Output the (X, Y) coordinate of the center of the cell containing the given text.  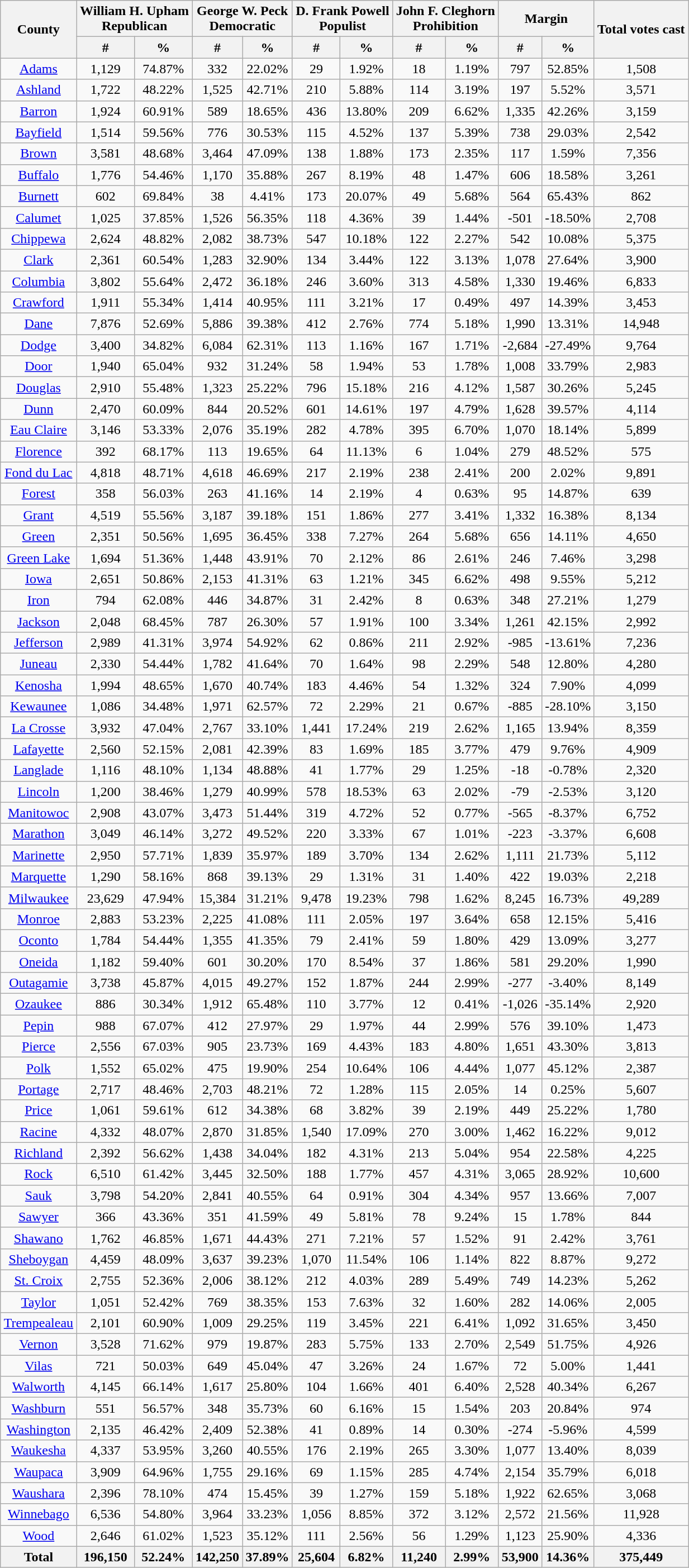
50.86% (164, 579)
5,212 (642, 579)
1,525 (217, 90)
548 (520, 664)
31.24% (268, 366)
338 (316, 536)
4.78% (367, 430)
15.45% (268, 1493)
1,008 (520, 366)
38.73% (268, 239)
575 (642, 451)
170 (316, 961)
46.69% (268, 473)
3,400 (106, 345)
4 (419, 494)
0.77% (472, 813)
1,526 (217, 217)
2,470 (106, 409)
52 (419, 813)
270 (419, 1132)
55.56% (164, 515)
1.31% (367, 876)
1.54% (472, 1408)
868 (217, 876)
28.92% (568, 1174)
-13.61% (568, 643)
8.54% (367, 961)
3.33% (367, 834)
319 (316, 813)
51.75% (568, 1345)
4.36% (367, 217)
George W. PeckDemocratic (243, 19)
5.39% (472, 132)
45.87% (164, 983)
3,473 (217, 813)
3,049 (106, 834)
1,330 (520, 281)
1.40% (472, 876)
1,784 (106, 940)
1,025 (106, 217)
375,449 (642, 1557)
Jackson (39, 622)
9.24% (472, 1217)
285 (419, 1472)
1.21% (367, 579)
602 (106, 196)
Kenosha (39, 685)
14.61% (367, 409)
2.35% (472, 154)
6.40% (472, 1387)
Margin (547, 19)
25,604 (316, 1557)
1,695 (217, 536)
7,236 (642, 643)
169 (316, 1047)
1.94% (367, 366)
3.41% (472, 515)
796 (316, 388)
-0.78% (568, 770)
56.62% (164, 1153)
589 (217, 111)
5.81% (367, 1217)
0.30% (472, 1429)
48.21% (268, 1089)
13.80% (367, 111)
4.41% (268, 196)
Waukesha (39, 1451)
159 (419, 1493)
-501 (520, 217)
2,556 (106, 1047)
2,218 (642, 876)
5.00% (568, 1366)
Polk (39, 1068)
Florence (39, 451)
3.12% (472, 1514)
1,414 (217, 303)
8 (419, 600)
4.80% (472, 1047)
1,671 (217, 1238)
Outagamie (39, 983)
50.56% (164, 536)
48.07% (164, 1132)
797 (520, 69)
Lincoln (39, 792)
1,473 (642, 1026)
30.53% (268, 132)
65.02% (164, 1068)
91 (520, 1238)
29.03% (568, 132)
1,123 (520, 1536)
-18 (520, 770)
4,337 (106, 1451)
6,510 (106, 1174)
3.13% (472, 260)
152 (316, 983)
52.42% (164, 1302)
Door (39, 366)
29.25% (268, 1323)
Sheboygan (39, 1259)
267 (316, 175)
11.13% (367, 451)
5.52% (568, 90)
8,134 (642, 515)
4.52% (367, 132)
1,355 (217, 940)
0.49% (472, 303)
351 (217, 1217)
44.43% (268, 1238)
13.09% (568, 940)
4,280 (642, 664)
Milwaukee (39, 898)
52.36% (164, 1280)
578 (316, 792)
Calumet (39, 217)
3,909 (106, 1472)
7,007 (642, 1195)
18 (419, 69)
43.36% (164, 1217)
34.82% (164, 345)
25.80% (268, 1387)
9,764 (642, 345)
Grant (39, 515)
64.96% (164, 1472)
264 (419, 536)
304 (419, 1195)
8,359 (642, 728)
53,900 (520, 1557)
3,464 (217, 154)
55.64% (164, 281)
6.41% (472, 1323)
547 (316, 239)
263 (217, 494)
Fond du Lac (39, 473)
41.59% (268, 1217)
Racine (39, 1132)
551 (106, 1408)
142,250 (217, 1557)
436 (316, 111)
4.74% (472, 1472)
6,267 (642, 1387)
2,870 (217, 1132)
Chippewa (39, 239)
2,989 (106, 643)
-28.10% (568, 707)
3,761 (642, 1238)
4,145 (106, 1387)
3.34% (472, 622)
9,012 (642, 1132)
345 (419, 579)
3,932 (106, 728)
3,150 (642, 707)
54 (419, 685)
La Crosse (39, 728)
Waupaca (39, 1472)
114 (419, 90)
32.90% (268, 260)
649 (217, 1366)
4,650 (642, 536)
1.64% (367, 664)
6.70% (472, 430)
-79 (520, 792)
2.76% (367, 324)
26.30% (268, 622)
-2,684 (520, 345)
3,900 (642, 260)
479 (520, 749)
Total (39, 1557)
1,182 (106, 961)
13.40% (568, 1451)
-3.37% (568, 834)
58 (316, 366)
1,514 (106, 132)
6,536 (106, 1514)
176 (316, 1451)
20.52% (268, 409)
Bayfield (39, 132)
498 (520, 579)
1,116 (106, 770)
Washburn (39, 1408)
988 (106, 1026)
1,755 (217, 1472)
216 (419, 388)
60.90% (164, 1323)
581 (520, 961)
1,129 (106, 69)
1.91% (367, 622)
954 (520, 1153)
48.65% (164, 685)
-565 (520, 813)
17.09% (367, 1132)
78.10% (164, 1493)
5,899 (642, 430)
48.71% (164, 473)
1,694 (106, 557)
56.03% (164, 494)
Eau Claire (39, 430)
35.73% (268, 1408)
1.04% (472, 451)
38 (217, 196)
2,767 (217, 728)
3,445 (217, 1174)
59.56% (164, 132)
211 (419, 643)
3,802 (106, 281)
Adams (39, 69)
5,245 (642, 388)
4,818 (106, 473)
21.56% (568, 1514)
905 (217, 1047)
862 (642, 196)
1,290 (106, 876)
1,780 (642, 1111)
2.61% (472, 557)
62 (316, 643)
21 (419, 707)
4.79% (472, 409)
Sawyer (39, 1217)
358 (106, 494)
John F. CleghornProhibition (446, 19)
22.02% (268, 69)
38.46% (164, 792)
24 (419, 1366)
41.35% (268, 940)
10,600 (642, 1174)
Wood (39, 1536)
69 (316, 1472)
3.26% (367, 1366)
42.26% (568, 111)
5,416 (642, 919)
9.55% (568, 579)
8,245 (520, 898)
1,922 (520, 1493)
2,361 (106, 260)
52.85% (568, 69)
4.72% (367, 813)
32.50% (268, 1174)
-277 (520, 983)
27.97% (268, 1026)
2,950 (106, 855)
-885 (520, 707)
Vilas (39, 1366)
1.14% (472, 1259)
30.34% (164, 1004)
36.18% (268, 281)
2,646 (106, 1536)
6.82% (367, 1557)
0.41% (472, 1004)
289 (419, 1280)
3,146 (106, 430)
2,154 (520, 1472)
1,111 (520, 855)
313 (419, 281)
1.97% (367, 1026)
1,061 (106, 1111)
203 (520, 1408)
48.52% (568, 451)
38.35% (268, 1302)
475 (217, 1068)
137 (419, 132)
2,703 (217, 1089)
7.21% (367, 1238)
18.53% (367, 792)
48.10% (164, 770)
20.07% (367, 196)
2,392 (106, 1153)
217 (316, 473)
1,540 (316, 1132)
2,396 (106, 1493)
61.02% (164, 1536)
Walworth (39, 1387)
1,552 (106, 1068)
59.40% (164, 961)
1.66% (367, 1387)
153 (316, 1302)
7,356 (642, 154)
1.88% (367, 154)
53.95% (164, 1451)
2,883 (106, 919)
1.80% (472, 940)
1,912 (217, 1004)
Total votes cast (642, 29)
254 (316, 1068)
1,651 (520, 1047)
Vernon (39, 1345)
188 (316, 1174)
1,170 (217, 175)
Forest (39, 494)
5.04% (472, 1153)
2.27% (472, 239)
52.15% (164, 749)
3,187 (217, 515)
16.22% (568, 1132)
8.85% (367, 1514)
-985 (520, 643)
39.38% (268, 324)
3.00% (472, 1132)
52.38% (268, 1429)
30.26% (568, 388)
182 (316, 1153)
-1,026 (520, 1004)
Manitowoc (39, 813)
46.14% (164, 834)
1,086 (106, 707)
4,225 (642, 1153)
68 (316, 1111)
57.71% (164, 855)
1,994 (106, 685)
265 (419, 1451)
48.46% (164, 1089)
14.23% (568, 1280)
Richland (39, 1153)
5,262 (642, 1280)
30.20% (268, 961)
56.57% (164, 1408)
1.52% (472, 1238)
2,006 (217, 1280)
Kewaunee (39, 707)
1.92% (367, 69)
457 (419, 1174)
1.62% (472, 898)
41.64% (268, 664)
2,225 (217, 919)
35.97% (268, 855)
564 (520, 196)
3.64% (472, 919)
4.44% (472, 1068)
14.87% (568, 494)
Rock (39, 1174)
39.13% (268, 876)
7.27% (367, 536)
23,629 (106, 898)
13.31% (568, 324)
3,581 (106, 154)
2,572 (520, 1514)
50.03% (164, 1366)
3,637 (217, 1259)
189 (316, 855)
Dunn (39, 409)
932 (217, 366)
324 (520, 685)
62.57% (268, 707)
5.88% (367, 90)
33.23% (268, 1514)
974 (642, 1408)
4,459 (106, 1259)
6,084 (217, 345)
12.15% (568, 919)
219 (419, 728)
6,752 (642, 813)
49.27% (268, 983)
1,051 (106, 1302)
-274 (520, 1429)
7.63% (367, 1302)
4,099 (642, 685)
48.88% (268, 770)
774 (419, 324)
39.23% (268, 1259)
45.04% (268, 1366)
53.33% (164, 430)
212 (316, 1280)
-8.37% (568, 813)
238 (419, 473)
52.69% (164, 324)
3,298 (642, 557)
59 (419, 940)
19.03% (568, 876)
8.19% (367, 175)
271 (316, 1238)
47 (316, 1366)
8.87% (568, 1259)
0.25% (568, 1089)
1.59% (568, 154)
1,134 (217, 770)
3,261 (642, 175)
5,607 (642, 1089)
18.58% (568, 175)
Marinette (39, 855)
1.32% (472, 685)
244 (419, 983)
Sauk (39, 1195)
3,571 (642, 90)
68.17% (164, 451)
-3.40% (568, 983)
4,618 (217, 473)
9,272 (642, 1259)
3.44% (367, 260)
1.19% (472, 69)
39.18% (268, 515)
7,876 (106, 324)
38.12% (268, 1280)
5,375 (642, 239)
53.23% (164, 919)
2,387 (642, 1068)
12 (419, 1004)
31.85% (268, 1132)
1,078 (520, 260)
2,920 (642, 1004)
9.76% (568, 749)
21.73% (568, 855)
1,438 (217, 1153)
2,101 (106, 1323)
County (39, 29)
19.46% (568, 281)
3,453 (642, 303)
60.91% (164, 111)
1.16% (367, 345)
422 (520, 876)
2,153 (217, 579)
27.64% (568, 260)
37 (419, 961)
60.09% (164, 409)
4,114 (642, 409)
20.84% (568, 1408)
749 (520, 1280)
3.45% (367, 1323)
1.67% (472, 1366)
46.85% (164, 1238)
41.16% (268, 494)
31.65% (568, 1323)
1.27% (367, 1493)
794 (106, 600)
8,149 (642, 983)
-223 (520, 834)
62.65% (568, 1493)
34.87% (268, 600)
1.15% (367, 1472)
Oneida (39, 961)
2,005 (642, 1302)
2,542 (642, 132)
16.73% (568, 898)
Marathon (39, 834)
St. Croix (39, 1280)
2,841 (217, 1195)
110 (316, 1004)
62.31% (268, 345)
Iowa (39, 579)
0.67% (472, 707)
65.43% (568, 196)
4.46% (367, 685)
36.45% (268, 536)
6,018 (642, 1472)
1,911 (106, 303)
2,472 (217, 281)
2.12% (367, 557)
4.12% (472, 388)
34.48% (164, 707)
58.16% (164, 876)
Marquette (39, 876)
979 (217, 1345)
-2.53% (568, 792)
27.21% (568, 600)
Iron (39, 600)
Green Lake (39, 557)
53 (419, 366)
3,272 (217, 834)
9,891 (642, 473)
54.92% (268, 643)
2.56% (367, 1536)
138 (316, 154)
22.58% (568, 1153)
1,776 (106, 175)
Shawano (39, 1238)
61.42% (164, 1174)
2,549 (520, 1345)
4,926 (642, 1345)
54.46% (164, 175)
474 (217, 1493)
42.39% (268, 749)
4.34% (472, 1195)
32 (419, 1302)
65.04% (164, 366)
Crawford (39, 303)
40.95% (268, 303)
19.90% (268, 1068)
Washington (39, 1429)
2,717 (106, 1089)
11,240 (419, 1557)
35.19% (268, 430)
2,320 (642, 770)
34.38% (268, 1111)
2,910 (106, 388)
6 (419, 451)
29.20% (568, 961)
Dane (39, 324)
769 (217, 1302)
48.22% (164, 90)
2,624 (106, 239)
Dodge (39, 345)
-35.14% (568, 1004)
-27.49% (568, 345)
1,722 (106, 90)
48 (419, 175)
822 (520, 1259)
639 (642, 494)
54.80% (164, 1514)
18.65% (268, 111)
Ashland (39, 90)
Pierce (39, 1047)
39.57% (568, 409)
Portage (39, 1089)
19.87% (268, 1345)
429 (520, 940)
2.70% (472, 1345)
401 (419, 1387)
2,983 (642, 366)
Lafayette (39, 749)
1,323 (217, 388)
606 (520, 175)
67.07% (164, 1026)
2,081 (217, 749)
1,009 (217, 1323)
42.15% (568, 622)
1,924 (106, 111)
16.38% (568, 515)
10.18% (367, 239)
37.89% (268, 1557)
56 (419, 1536)
656 (520, 536)
449 (520, 1111)
1,462 (520, 1132)
133 (419, 1345)
4,909 (642, 749)
1,335 (520, 111)
3,260 (217, 1451)
Taylor (39, 1302)
1,940 (106, 366)
1,971 (217, 707)
0.86% (367, 643)
3.21% (367, 303)
366 (106, 1217)
721 (106, 1366)
4,599 (642, 1429)
47.94% (164, 898)
33.79% (568, 366)
2,351 (106, 536)
3,964 (217, 1514)
2,076 (217, 430)
1.71% (472, 345)
392 (106, 451)
60 (316, 1408)
-5.96% (568, 1429)
100 (419, 622)
1,782 (217, 664)
4,519 (106, 515)
1,670 (217, 685)
54.20% (164, 1195)
68.45% (164, 622)
45.12% (568, 1068)
23.73% (268, 1047)
576 (520, 1026)
277 (419, 515)
33.10% (268, 728)
78 (419, 1217)
Price (39, 1111)
1,523 (217, 1536)
2,528 (520, 1387)
11,928 (642, 1514)
1.28% (367, 1089)
2,560 (106, 749)
2,409 (217, 1429)
40.74% (268, 685)
151 (316, 515)
Monroe (39, 919)
19.65% (268, 451)
41.08% (268, 919)
2,135 (106, 1429)
1,587 (520, 388)
446 (217, 600)
67 (419, 834)
1,617 (217, 1387)
1,092 (520, 1323)
196,150 (106, 1557)
35.79% (568, 1472)
55.34% (164, 303)
279 (520, 451)
66.14% (164, 1387)
612 (217, 1111)
658 (520, 919)
1.47% (472, 175)
56.35% (268, 217)
3,813 (642, 1047)
95 (520, 494)
1,508 (642, 69)
Burnett (39, 196)
776 (217, 132)
395 (419, 430)
65.48% (268, 1004)
3,159 (642, 111)
48.82% (164, 239)
14.39% (568, 303)
1,056 (316, 1514)
Brown (39, 154)
2,082 (217, 239)
8,039 (642, 1451)
Ozaukee (39, 1004)
15.18% (367, 388)
3.30% (472, 1451)
14.11% (568, 536)
62.08% (164, 600)
17.24% (367, 728)
Pepin (39, 1026)
43.30% (568, 1047)
18.14% (568, 430)
10.08% (568, 239)
83 (316, 749)
167 (419, 345)
210 (316, 90)
12.80% (568, 664)
19.23% (367, 898)
3,068 (642, 1493)
Douglas (39, 388)
48.68% (164, 154)
10.64% (367, 1068)
60.54% (164, 260)
0.89% (367, 1429)
98 (419, 664)
9,478 (316, 898)
49,289 (642, 898)
2.92% (472, 643)
1,200 (106, 792)
46.42% (164, 1429)
1,839 (217, 855)
3.19% (472, 90)
55.48% (164, 388)
738 (520, 132)
51.36% (164, 557)
7.46% (568, 557)
2,651 (106, 579)
29.16% (268, 1472)
2,048 (106, 622)
52.24% (164, 1557)
118 (316, 217)
4.58% (472, 281)
1.69% (367, 749)
15,384 (217, 898)
13.94% (568, 728)
17 (419, 303)
42.71% (268, 90)
Trempealeau (39, 1323)
2,330 (106, 664)
11.54% (367, 1259)
48.09% (164, 1259)
Clark (39, 260)
Green (39, 536)
5,886 (217, 324)
119 (316, 1323)
51.44% (268, 813)
2,908 (106, 813)
Columbia (39, 281)
-18.50% (568, 217)
5.75% (367, 1345)
3,798 (106, 1195)
3,528 (106, 1345)
4,336 (642, 1536)
79 (316, 940)
Waushara (39, 1493)
44 (419, 1026)
542 (520, 239)
1.01% (472, 834)
37.85% (164, 217)
4.43% (367, 1047)
59.61% (164, 1111)
1.60% (472, 1302)
2,755 (106, 1280)
283 (316, 1345)
220 (316, 834)
Juneau (39, 664)
1,165 (520, 728)
957 (520, 1195)
4,015 (217, 983)
200 (520, 473)
6,608 (642, 834)
1.29% (472, 1536)
3,120 (642, 792)
5.49% (472, 1280)
1.44% (472, 217)
221 (419, 1323)
14.06% (568, 1302)
7.90% (568, 685)
71.62% (164, 1345)
69.84% (164, 196)
1,261 (520, 622)
5,112 (642, 855)
1.25% (472, 770)
0.91% (367, 1195)
3,277 (642, 940)
40.99% (268, 792)
117 (520, 154)
787 (217, 622)
14.36% (568, 1557)
6.16% (367, 1408)
40.34% (568, 1387)
Winnebago (39, 1514)
43.07% (164, 813)
4,332 (106, 1132)
1,283 (217, 260)
43.91% (268, 557)
35.88% (268, 175)
William H. UphamRepublican (134, 19)
497 (520, 303)
39.10% (568, 1026)
Jefferson (39, 643)
47.09% (268, 154)
2,708 (642, 217)
D. Frank PowellPopulist (342, 19)
86 (419, 557)
372 (419, 1514)
Langlade (39, 770)
74.87% (164, 69)
1,448 (217, 557)
49.52% (268, 834)
3,738 (106, 983)
6,833 (642, 281)
25.90% (568, 1536)
332 (217, 69)
3.60% (367, 281)
Barron (39, 111)
67.03% (164, 1047)
13.66% (568, 1195)
34.04% (268, 1153)
1,332 (520, 515)
Buffalo (39, 175)
35.12% (268, 1536)
209 (419, 111)
Oconto (39, 940)
104 (316, 1387)
3,065 (520, 1174)
886 (106, 1004)
4.03% (367, 1280)
798 (419, 898)
47.04% (164, 728)
3.82% (367, 1111)
1,762 (106, 1238)
213 (419, 1153)
185 (419, 749)
2,992 (642, 622)
3,974 (217, 643)
3,450 (642, 1323)
31.21% (268, 898)
14,948 (642, 324)
1.87% (367, 983)
3.70% (367, 855)
1,628 (520, 409)
